Identify which cell holds the provided text, then report its [x, y] central coordinate. 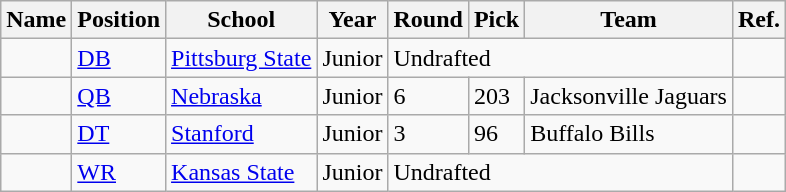
Position [119, 20]
QB [119, 96]
DT [119, 134]
Buffalo Bills [629, 134]
School [242, 20]
203 [496, 96]
Ref. [758, 20]
Year [352, 20]
Nebraska [242, 96]
Kansas State [242, 172]
3 [428, 134]
Round [428, 20]
DB [119, 58]
6 [428, 96]
96 [496, 134]
Jacksonville Jaguars [629, 96]
Name [36, 20]
Team [629, 20]
WR [119, 172]
Stanford [242, 134]
Pick [496, 20]
Pittsburg State [242, 58]
